Pinpoint the cell where the given text exists, returning its [X, Y] midpoint coordinate. 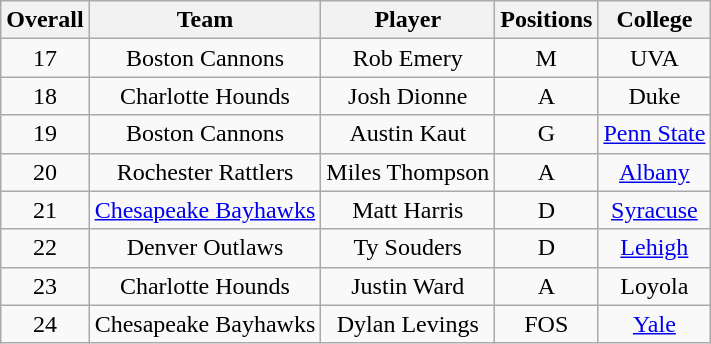
21 [45, 210]
23 [45, 286]
Syracuse [654, 210]
Justin Ward [408, 286]
Loyola [654, 286]
UVA [654, 58]
18 [45, 96]
Yale [654, 324]
Miles Thompson [408, 172]
M [546, 58]
17 [45, 58]
20 [45, 172]
22 [45, 248]
Josh Dionne [408, 96]
Rob Emery [408, 58]
Dylan Levings [408, 324]
Overall [45, 20]
Matt Harris [408, 210]
Player [408, 20]
Ty Souders [408, 248]
24 [45, 324]
Lehigh [654, 248]
Penn State [654, 134]
19 [45, 134]
Duke [654, 96]
Rochester Rattlers [205, 172]
Albany [654, 172]
FOS [546, 324]
Team [205, 20]
Denver Outlaws [205, 248]
Positions [546, 20]
G [546, 134]
Austin Kaut [408, 134]
College [654, 20]
